Locate the cell with the specified text and output its [X, Y] center coordinate. 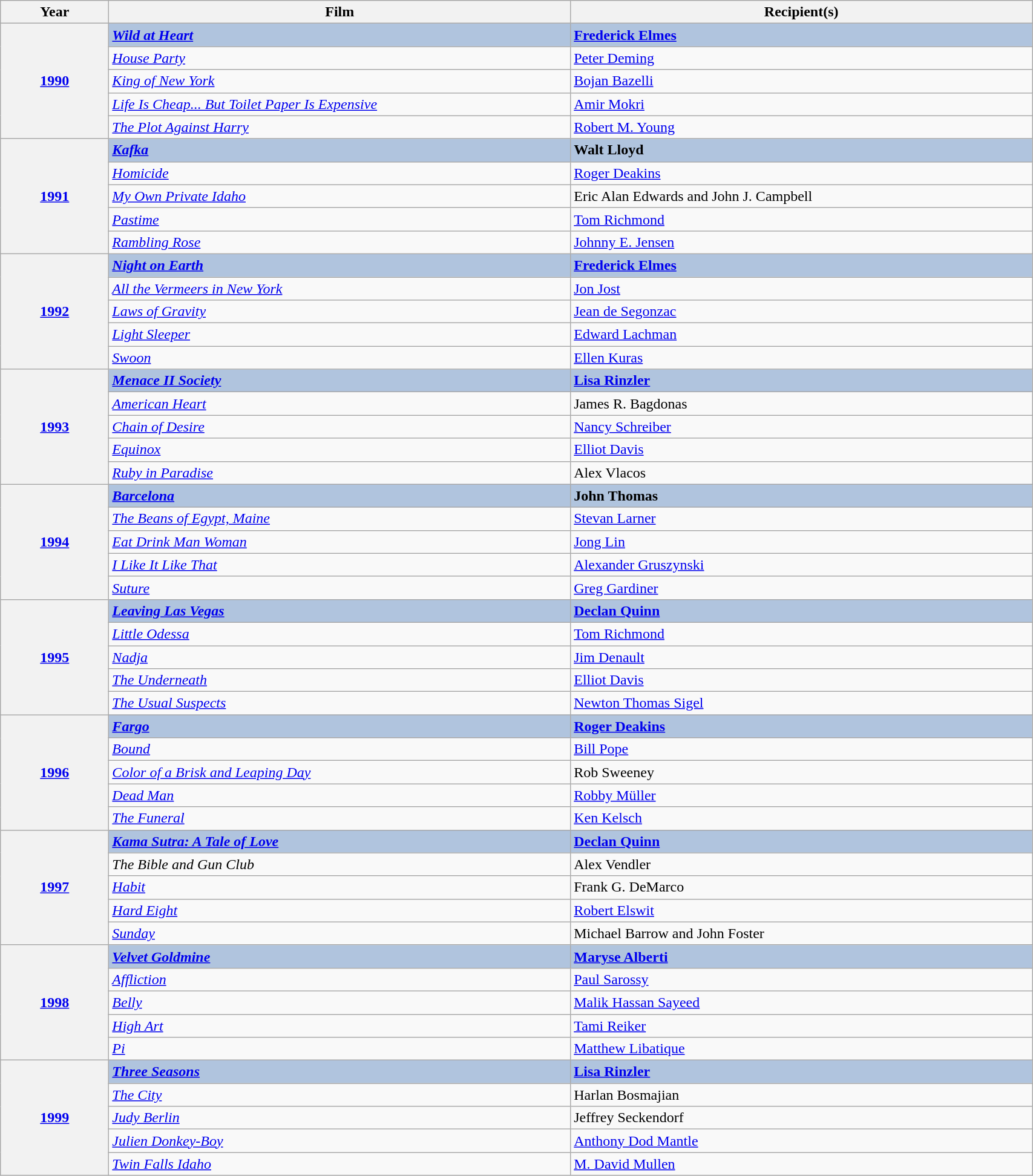
Film [340, 12]
Pastime [340, 219]
Alex Vlacos [801, 473]
1991 [54, 196]
1997 [54, 887]
Peter Deming [801, 58]
Paul Sarossy [801, 979]
Jim Denault [801, 657]
Color of a Brisk and Leaping Day [340, 772]
Johnny E. Jensen [801, 242]
Robert M. Young [801, 127]
Ken Kelsch [801, 818]
King of New York [340, 81]
Maryse Alberti [801, 956]
Jong Lin [801, 542]
1996 [54, 772]
Eric Alan Edwards and John J. Campbell [801, 196]
Three Seasons [340, 1072]
House Party [340, 58]
Bojan Bazelli [801, 81]
Chain of Desire [340, 427]
Greg Gardiner [801, 588]
Equinox [340, 450]
Tami Reiker [801, 1026]
Judy Berlin [340, 1118]
Harlan Bosmajian [801, 1095]
The Plot Against Harry [340, 127]
The Beans of Egypt, Maine [340, 519]
Stevan Larner [801, 519]
Affliction [340, 979]
American Heart [340, 404]
The Underneath [340, 680]
Frank G. DeMarco [801, 887]
Robert Elswit [801, 910]
Sunday [340, 933]
Wild at Heart [340, 35]
Anthony Dod Mantle [801, 1141]
My Own Private Idaho [340, 196]
Swoon [340, 358]
James R. Bagdonas [801, 404]
Pi [340, 1049]
1994 [54, 542]
Jean de Segonzac [801, 312]
Bill Pope [801, 749]
Dead Man [340, 795]
All the Vermeers in New York [340, 289]
Bound [340, 749]
Eat Drink Man Woman [340, 542]
Rob Sweeney [801, 772]
Life Is Cheap... But Toilet Paper Is Expensive [340, 104]
Belly [340, 1002]
Jeffrey Seckendorf [801, 1118]
Jon Jost [801, 289]
1999 [54, 1118]
Nadja [340, 657]
John Thomas [801, 496]
Julien Donkey-Boy [340, 1141]
Ruby in Paradise [340, 473]
Ellen Kuras [801, 358]
Habit [340, 887]
Night on Earth [340, 265]
Kama Sutra: A Tale of Love [340, 841]
Walt Lloyd [801, 150]
Menace II Society [340, 381]
Nancy Schreiber [801, 427]
Suture [340, 588]
Kafka [340, 150]
The Usual Suspects [340, 703]
The Bible and Gun Club [340, 864]
The City [340, 1095]
Fargo [340, 726]
Leaving Las Vegas [340, 611]
1992 [54, 311]
Edward Lachman [801, 335]
I Like It Like That [340, 565]
Little Odessa [340, 634]
Matthew Libatique [801, 1049]
Velvet Goldmine [340, 956]
The Funeral [340, 818]
Barcelona [340, 496]
Recipient(s) [801, 12]
Laws of Gravity [340, 312]
Michael Barrow and John Foster [801, 933]
Robby Müller [801, 795]
Light Sleeper [340, 335]
M. David Mullen [801, 1164]
High Art [340, 1026]
Amir Mokri [801, 104]
1995 [54, 657]
Alexander Gruszynski [801, 565]
1993 [54, 427]
Rambling Rose [340, 242]
Malik Hassan Sayeed [801, 1002]
1998 [54, 1002]
Newton Thomas Sigel [801, 703]
Twin Falls Idaho [340, 1164]
Homicide [340, 173]
Alex Vendler [801, 864]
Year [54, 12]
Hard Eight [340, 910]
1990 [54, 81]
